Locate the cell with the specified text and output its (x, y) center coordinate. 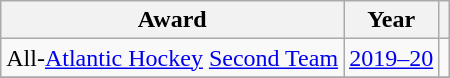
Year (392, 20)
All-Atlantic Hockey Second Team (172, 58)
Award (172, 20)
2019–20 (392, 58)
